From the cell containing the given text, extract its center point as (x, y) coordinate. 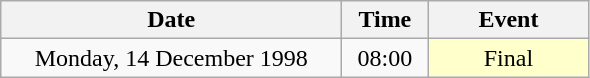
Time (385, 20)
08:00 (385, 58)
Monday, 14 December 1998 (172, 58)
Final (508, 58)
Event (508, 20)
Date (172, 20)
